Identify which cell holds the provided text, then report its (X, Y) central coordinate. 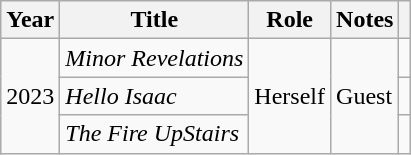
Year (30, 20)
The Fire UpStairs (154, 134)
Guest (365, 96)
Herself (290, 96)
Notes (365, 20)
2023 (30, 96)
Title (154, 20)
Role (290, 20)
Minor Revelations (154, 58)
Hello Isaac (154, 96)
